Locate the cell with the specified text and output its [X, Y] center coordinate. 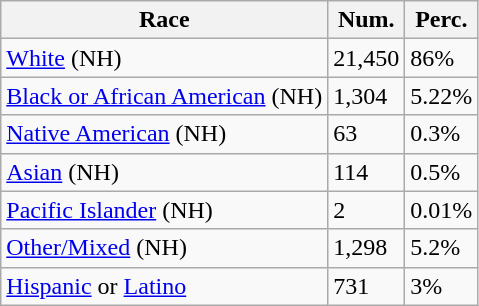
1,304 [366, 96]
5.22% [442, 96]
Asian (NH) [164, 172]
Pacific Islander (NH) [164, 210]
0.3% [442, 134]
Native American (NH) [164, 134]
731 [366, 286]
0.5% [442, 172]
63 [366, 134]
114 [366, 172]
3% [442, 286]
Hispanic or Latino [164, 286]
Other/Mixed (NH) [164, 248]
0.01% [442, 210]
White (NH) [164, 58]
Black or African American (NH) [164, 96]
Race [164, 20]
Perc. [442, 20]
2 [366, 210]
Num. [366, 20]
21,450 [366, 58]
1,298 [366, 248]
86% [442, 58]
5.2% [442, 248]
